Determine the (x, y) coordinate at the center of the cell enclosing the given text.  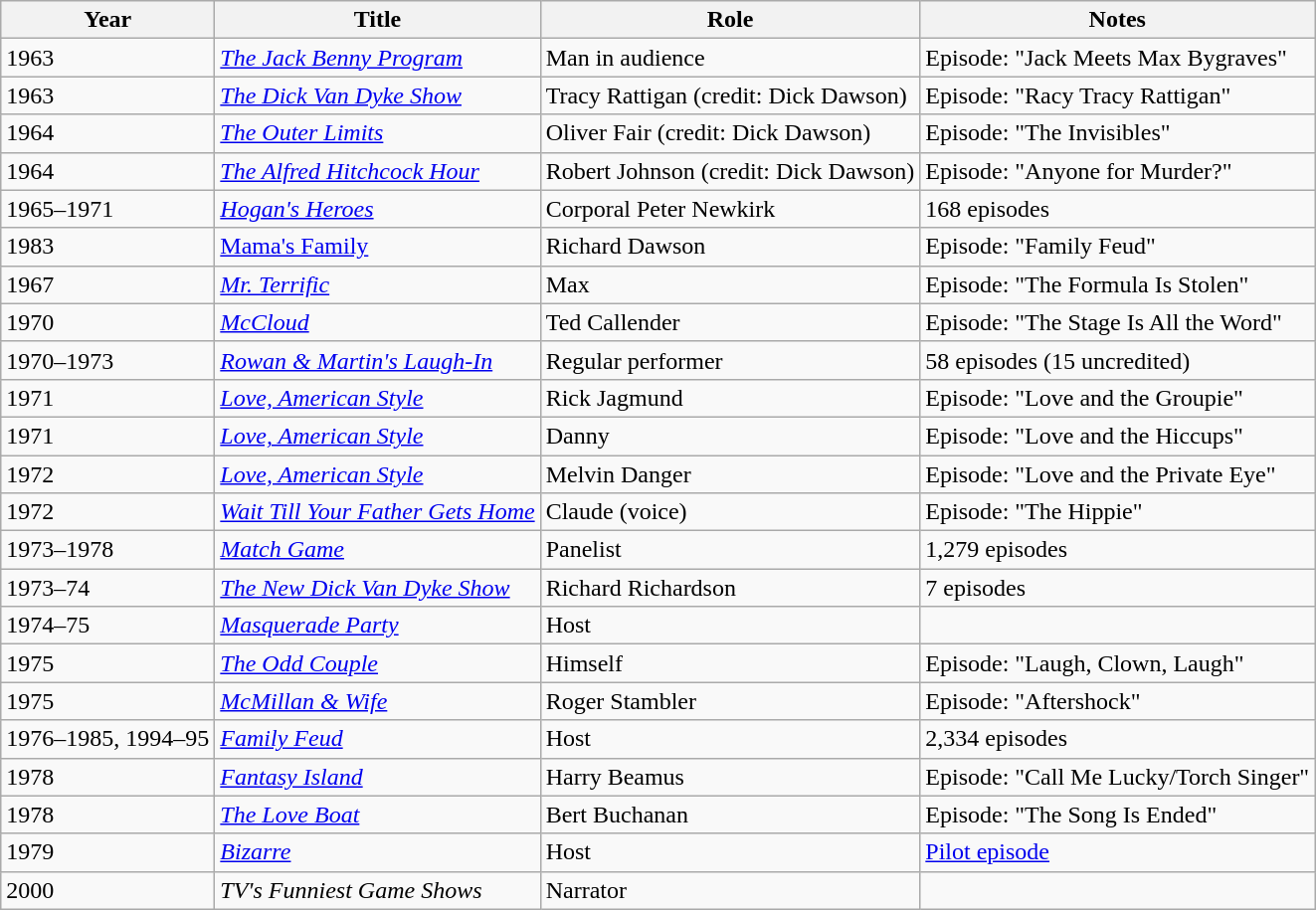
Rowan & Martin's Laugh-In (378, 360)
1973–1978 (107, 550)
Max (730, 284)
Rick Jagmund (730, 398)
Himself (730, 663)
Title (378, 20)
The Love Boat (378, 815)
Episode: "Racy Tracy Rattigan" (1118, 95)
7 episodes (1118, 588)
Roger Stambler (730, 701)
1965–1971 (107, 209)
Robert Johnson (credit: Dick Dawson) (730, 171)
The New Dick Van Dyke Show (378, 588)
Episode: "Love and the Hiccups" (1118, 436)
Episode: "The Song Is Ended" (1118, 815)
Ted Callender (730, 322)
1974–75 (107, 626)
Melvin Danger (730, 474)
Episode: "Call Me Lucky/Torch Singer" (1118, 777)
Narrator (730, 890)
Harry Beamus (730, 777)
Mr. Terrific (378, 284)
Match Game (378, 550)
Richard Dawson (730, 247)
1970 (107, 322)
Episode: "The Hippie" (1118, 512)
Episode: "Anyone for Murder?" (1118, 171)
The Outer Limits (378, 133)
Role (730, 20)
Notes (1118, 20)
Panelist (730, 550)
1970–1973 (107, 360)
Man in audience (730, 58)
1,279 episodes (1118, 550)
Masquerade Party (378, 626)
Wait Till Your Father Gets Home (378, 512)
Episode: "The Stage Is All the Word" (1118, 322)
Danny (730, 436)
Bert Buchanan (730, 815)
Episode: "The Formula Is Stolen" (1118, 284)
58 episodes (15 uncredited) (1118, 360)
Year (107, 20)
Episode: "Family Feud" (1118, 247)
2000 (107, 890)
Episode: "Laugh, Clown, Laugh" (1118, 663)
Pilot episode (1118, 852)
1967 (107, 284)
Regular performer (730, 360)
Episode: "The Invisibles" (1118, 133)
McCloud (378, 322)
Mama's Family (378, 247)
2,334 episodes (1118, 739)
The Jack Benny Program (378, 58)
Episode: "Aftershock" (1118, 701)
Oliver Fair (credit: Dick Dawson) (730, 133)
TV's Funniest Game Shows (378, 890)
The Dick Van Dyke Show (378, 95)
Family Feud (378, 739)
Episode: "Love and the Groupie" (1118, 398)
Episode: "Jack Meets Max Bygraves" (1118, 58)
Corporal Peter Newkirk (730, 209)
1979 (107, 852)
The Alfred Hitchcock Hour (378, 171)
Tracy Rattigan (credit: Dick Dawson) (730, 95)
Hogan's Heroes (378, 209)
McMillan & Wife (378, 701)
Bizarre (378, 852)
The Odd Couple (378, 663)
Fantasy Island (378, 777)
168 episodes (1118, 209)
1983 (107, 247)
Richard Richardson (730, 588)
1973–74 (107, 588)
Claude (voice) (730, 512)
1976–1985, 1994–95 (107, 739)
Episode: "Love and the Private Eye" (1118, 474)
